Return the (X, Y) coordinate for the center point of the cell that contains the specified text.  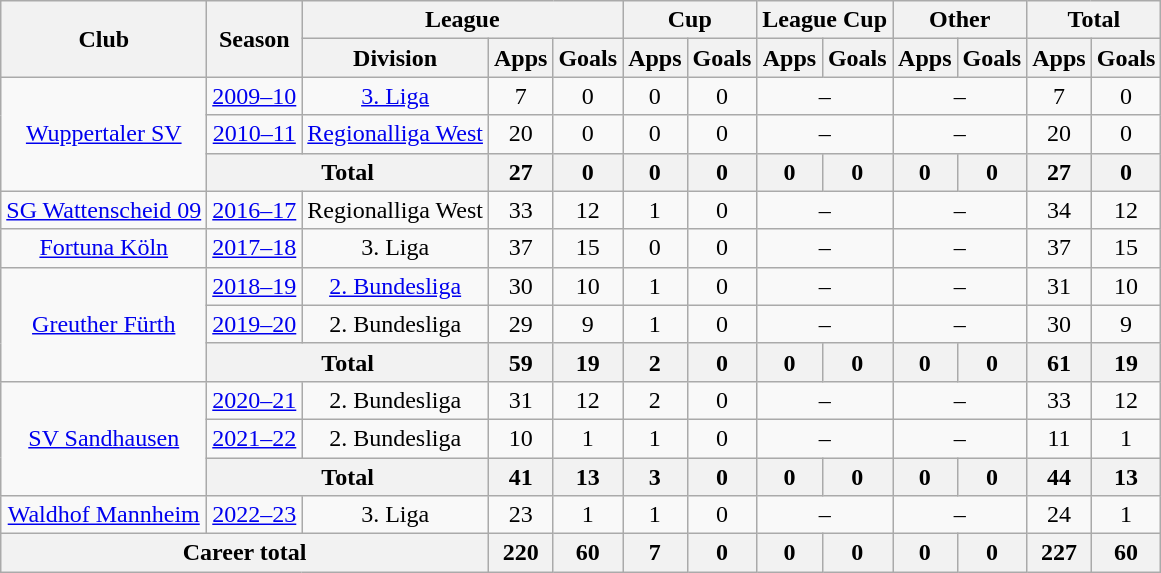
44 (1059, 477)
2018–19 (254, 286)
Greuther Fürth (104, 324)
Wuppertaler SV (104, 134)
Club (104, 39)
61 (1059, 362)
24 (1059, 515)
SV Sandhausen (104, 438)
2016–17 (254, 210)
220 (520, 553)
11 (1059, 438)
23 (520, 515)
Cup (690, 20)
29 (520, 324)
2010–11 (254, 134)
Waldhof Mannheim (104, 515)
3 (655, 477)
2017–18 (254, 248)
2009–10 (254, 96)
Career total (245, 553)
SG Wattenscheid 09 (104, 210)
Division (396, 58)
227 (1059, 553)
2020–21 (254, 400)
2022–23 (254, 515)
Season (254, 39)
59 (520, 362)
2019–20 (254, 324)
Fortuna Köln (104, 248)
League (462, 20)
Other (960, 20)
2021–22 (254, 438)
41 (520, 477)
34 (1059, 210)
League Cup (825, 20)
